Detect which cell encompasses the target text, then output its (x, y) center coordinate. 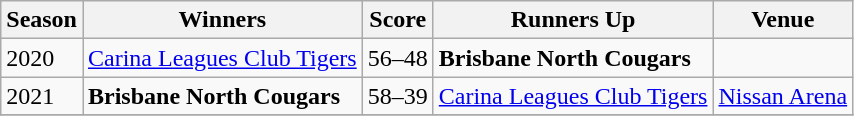
Nissan Arena (783, 96)
2021 (42, 96)
56–48 (398, 58)
2020 (42, 58)
Winners (222, 20)
Venue (783, 20)
Runners Up (573, 20)
Season (42, 20)
58–39 (398, 96)
Score (398, 20)
